Locate the cell with the specified text and output its [x, y] center coordinate. 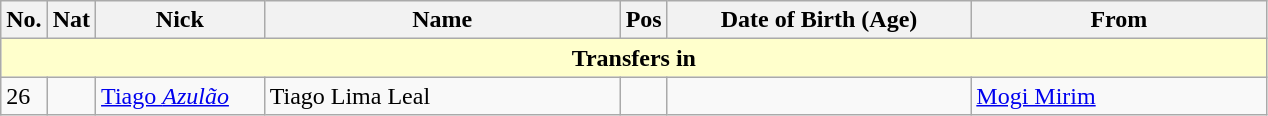
No. [24, 20]
Tiago Azulão [180, 96]
Name [442, 20]
Transfers in [634, 58]
26 [24, 96]
From [1119, 20]
Date of Birth (Age) [819, 20]
Mogi Mirim [1119, 96]
Pos [644, 20]
Nick [180, 20]
Nat [71, 20]
Tiago Lima Leal [442, 96]
